For the text-containing cell, return its midpoint in [X, Y] coordinate format. 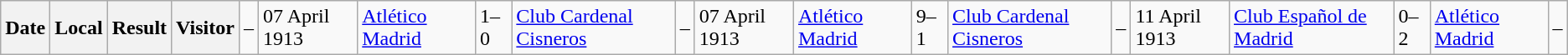
Result [139, 28]
Visitor [206, 28]
11 April 1913 [1180, 28]
Club Español de Madrid [1312, 28]
Local [79, 28]
Date [25, 28]
1–0 [494, 28]
9–1 [930, 28]
0–2 [1412, 28]
